Pinpoint the cell where the given text exists, returning its [x, y] midpoint coordinate. 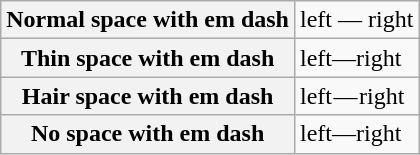
Hair space with em dash [148, 96]
No space with em dash [148, 134]
Thin space with em dash [148, 58]
Normal space with em dash [148, 20]
